Capture the cell that displays the provided text and extract its (X, Y) central coordinate. 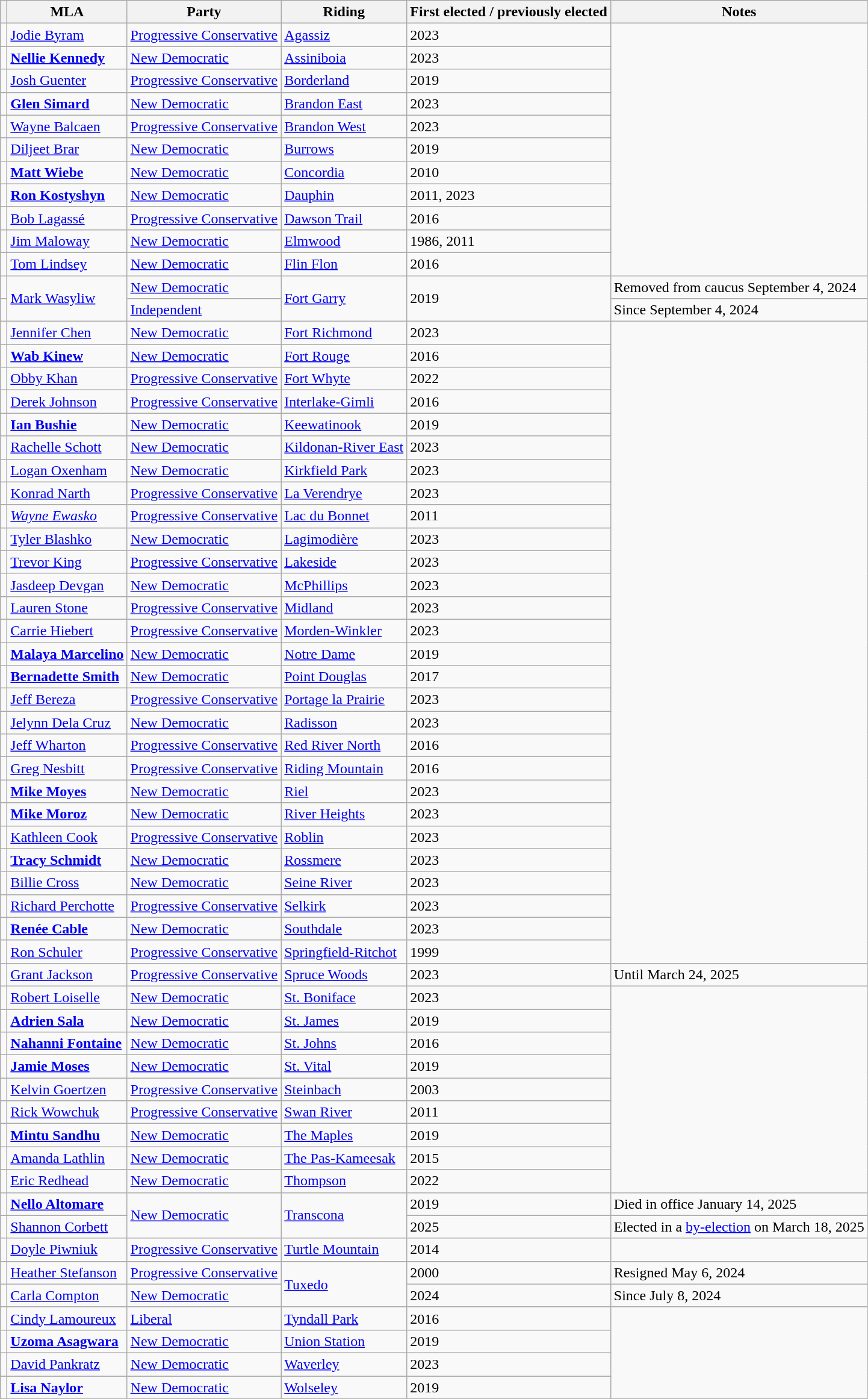
Roblin (344, 837)
River Heights (344, 814)
Rachelle Schott (67, 447)
Bob Lagassé (67, 218)
1986, 2011 (509, 241)
Matt Wiebe (67, 172)
Burrows (344, 149)
Heather Stefanson (67, 1273)
Red River North (344, 746)
2000 (509, 1273)
Riding (344, 12)
Riding Mountain (344, 768)
Thompson (344, 1181)
2011, 2023 (509, 195)
Kildonan-River East (344, 447)
Seine River (344, 883)
Transcona (344, 1215)
Jasdeep Devgan (67, 585)
Wab Kinew (67, 356)
Notes (739, 12)
Tuxedo (344, 1284)
Until March 24, 2025 (739, 974)
Keewatinook (344, 425)
Ian Bushie (67, 425)
Point Douglas (344, 677)
Renée Cable (67, 929)
Party (204, 12)
Mike Moyes (67, 791)
Morden-Winkler (344, 631)
Springfield-Ritchot (344, 952)
Interlake-Gimli (344, 402)
Jodie Byram (67, 35)
2003 (509, 1089)
Borderland (344, 81)
Cindy Lamoureux (67, 1318)
Kirkfield Park (344, 470)
Concordia (344, 172)
Union Station (344, 1341)
Kathleen Cook (67, 837)
Fort Garry (344, 299)
Southdale (344, 929)
Bernadette Smith (67, 677)
St. Boniface (344, 997)
Selkirk (344, 906)
1999 (509, 952)
Logan Oxenham (67, 470)
St. Vital (344, 1067)
Since September 4, 2024 (739, 310)
MLA (67, 12)
Turtle Mountain (344, 1250)
Fort Rouge (344, 356)
Steinbach (344, 1089)
Grant Jackson (67, 974)
Jelynn Dela Cruz (67, 723)
Wayne Ewasko (67, 516)
Robert Loiselle (67, 997)
Since July 8, 2024 (739, 1295)
Tom Lindsey (67, 264)
Portage la Prairie (344, 700)
McPhillips (344, 585)
Radisson (344, 723)
Greg Nesbitt (67, 768)
The Pas-Kameesak (344, 1158)
Waverley (344, 1364)
Assiniboia (344, 58)
Jennifer Chen (67, 333)
Elmwood (344, 241)
Uzoma Asagwara (67, 1341)
Rossmere (344, 860)
Brandon East (344, 104)
Amanda Lathlin (67, 1158)
Richard Perchotte (67, 906)
2015 (509, 1158)
Tyler Blashko (67, 539)
Adrien Sala (67, 1021)
Josh Guenter (67, 81)
Obby Khan (67, 379)
Ron Schuler (67, 952)
2017 (509, 677)
Spruce Woods (344, 974)
Shannon Corbett (67, 1227)
Liberal (204, 1318)
Mintu Sandhu (67, 1135)
2014 (509, 1250)
Fort Whyte (344, 379)
Kelvin Goertzen (67, 1089)
Carla Compton (67, 1295)
St. James (344, 1021)
Dauphin (344, 195)
Doyle Piwniuk (67, 1250)
Malaya Marcelino (67, 653)
Lakeside (344, 562)
Tracy Schmidt (67, 860)
Tyndall Park (344, 1318)
Lauren Stone (67, 608)
Died in office January 14, 2025 (739, 1204)
Jeff Bereza (67, 700)
Eric Redhead (67, 1181)
Billie Cross (67, 883)
Jim Maloway (67, 241)
Lisa Naylor (67, 1387)
La Verendrye (344, 493)
Jeff Wharton (67, 746)
St. Johns (344, 1044)
Riel (344, 791)
Nello Altomare (67, 1204)
Nellie Kennedy (67, 58)
Brandon West (344, 126)
Midland (344, 608)
Removed from caucus September 4, 2024 (739, 287)
Diljeet Brar (67, 149)
Lac du Bonnet (344, 516)
Konrad Narth (67, 493)
The Maples (344, 1135)
Rick Wowchuk (67, 1112)
Wayne Balcaen (67, 126)
Mike Moroz (67, 814)
Resigned May 6, 2024 (739, 1273)
Agassiz (344, 35)
Carrie Hiebert (67, 631)
Ron Kostyshyn (67, 195)
2024 (509, 1295)
Glen Simard (67, 104)
Fort Richmond (344, 333)
Dawson Trail (344, 218)
Mark Wasyliw (67, 299)
Derek Johnson (67, 402)
Swan River (344, 1112)
Flin Flon (344, 264)
First elected / previously elected (509, 12)
Elected in a by-election on March 18, 2025 (739, 1227)
Notre Dame (344, 653)
Wolseley (344, 1387)
Nahanni Fontaine (67, 1044)
2010 (509, 172)
Trevor King (67, 562)
Lagimodière (344, 539)
Independent (204, 310)
Jamie Moses (67, 1067)
David Pankratz (67, 1364)
2025 (509, 1227)
